Search for the cell housing the specified text and yield its [x, y] center coordinate. 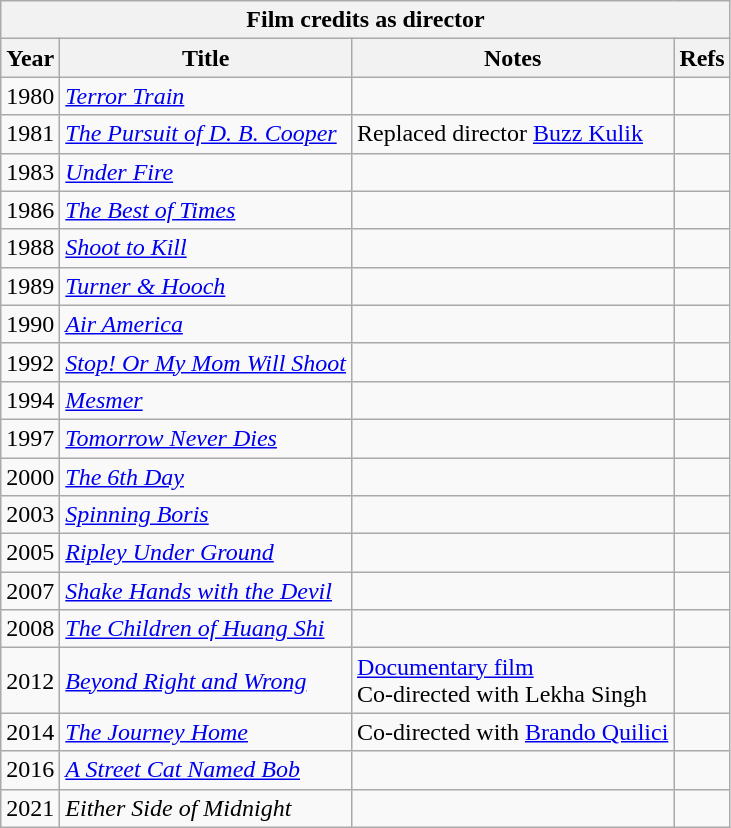
2007 [30, 591]
The Children of Huang Shi [206, 629]
Shoot to Kill [206, 248]
1990 [30, 324]
Stop! Or My Mom Will Shoot [206, 362]
2021 [30, 808]
Terror Train [206, 96]
2014 [30, 732]
1980 [30, 96]
Air America [206, 324]
2012 [30, 680]
2005 [30, 553]
A Street Cat Named Bob [206, 770]
The 6th Day [206, 477]
Ripley Under Ground [206, 553]
Under Fire [206, 172]
Spinning Boris [206, 515]
2003 [30, 515]
The Journey Home [206, 732]
Tomorrow Never Dies [206, 438]
The Pursuit of D. B. Cooper [206, 134]
Turner & Hooch [206, 286]
1994 [30, 400]
1981 [30, 134]
Either Side of Midnight [206, 808]
Replaced director Buzz Kulik [513, 134]
2000 [30, 477]
Documentary filmCo-directed with Lekha Singh [513, 680]
1989 [30, 286]
The Best of Times [206, 210]
1986 [30, 210]
Refs [702, 58]
Year [30, 58]
Beyond Right and Wrong [206, 680]
1997 [30, 438]
Co-directed with Brando Quilici [513, 732]
Notes [513, 58]
Film credits as director [366, 20]
2008 [30, 629]
Mesmer [206, 400]
Title [206, 58]
1992 [30, 362]
1988 [30, 248]
1983 [30, 172]
Shake Hands with the Devil [206, 591]
2016 [30, 770]
